Output the [X, Y] coordinate of the center of the cell containing the given text.  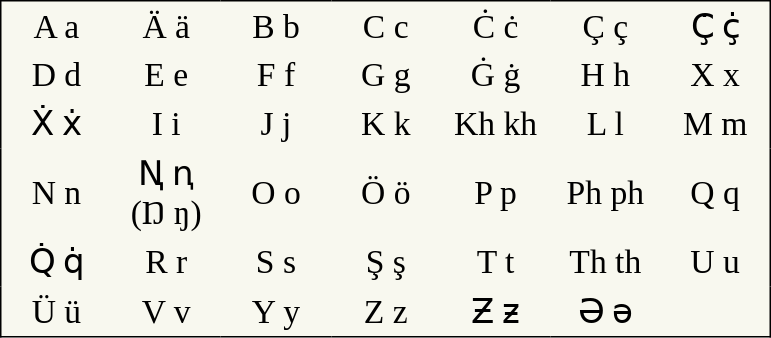
Ş ş [386, 262]
D d [56, 75]
Ẋ ẋ [56, 124]
Ö ö [386, 192]
Th th [605, 262]
Ə ə [605, 311]
H h [605, 75]
K k [386, 124]
Ġ ġ [496, 75]
L l [605, 124]
Ç̇ ç̇ [716, 26]
F f [276, 75]
I i [166, 124]
E e [166, 75]
S s [276, 262]
R r [166, 262]
J j [276, 124]
Ç ç [605, 26]
T t [496, 262]
Z z [386, 311]
O o [276, 192]
M m [716, 124]
Kh kh [496, 124]
U u [716, 262]
Ƶ ƶ [496, 311]
Ä ä [166, 26]
C c [386, 26]
Q̇ q̇ [56, 262]
Ü ü [56, 311]
Y y [276, 311]
G g [386, 75]
Ċ ċ [496, 26]
A a [56, 26]
X x [716, 75]
B b [276, 26]
Q q [716, 192]
Ꞑ ꞑ(Ŋ ŋ) [166, 192]
V v [166, 311]
N n [56, 192]
Ph ph [605, 192]
P p [496, 192]
